Output the [x, y] coordinate of the center of the cell containing the given text.  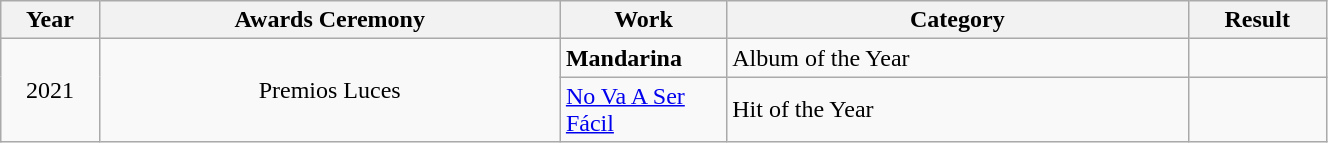
Result [1257, 20]
2021 [50, 90]
Year [50, 20]
Work [643, 20]
Awards Ceremony [330, 20]
Album of the Year [958, 58]
Premios Luces [330, 90]
No Va A Ser Fácil [643, 110]
Category [958, 20]
Mandarina [643, 58]
Hit of the Year [958, 110]
